Determine the [X, Y] coordinate at the center of the cell enclosing the given text.  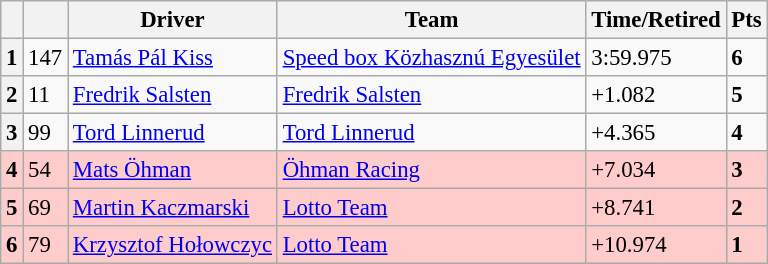
54 [46, 170]
+1.082 [656, 95]
Driver [173, 20]
147 [46, 58]
+8.741 [656, 208]
+4.365 [656, 133]
99 [46, 133]
69 [46, 208]
Pts [746, 20]
Martin Kaczmarski [173, 208]
Speed box Közhasznú Egyesület [432, 58]
Mats Öhman [173, 170]
Team [432, 20]
11 [46, 95]
Krzysztof Hołowczyc [173, 245]
79 [46, 245]
Time/Retired [656, 20]
3:59.975 [656, 58]
+7.034 [656, 170]
+10.974 [656, 245]
Öhman Racing [432, 170]
Tamás Pál Kiss [173, 58]
